Scan for the cell matching the given text and deliver its (x, y) coordinate at center. 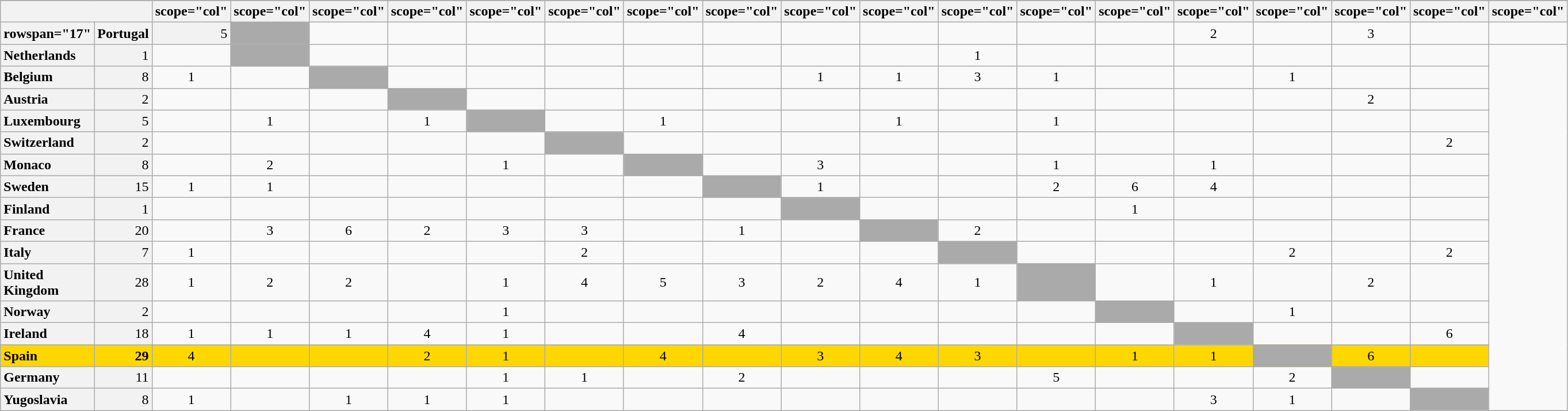
Germany (47, 378)
Spain (47, 356)
15 (123, 187)
rowspan="17" (47, 33)
Portugal (123, 33)
Finland (47, 208)
11 (123, 378)
Belgium (47, 77)
28 (123, 282)
Yugoslavia (47, 399)
18 (123, 334)
Austria (47, 99)
20 (123, 230)
France (47, 230)
7 (123, 252)
Sweden (47, 187)
Ireland (47, 334)
Italy (47, 252)
Luxembourg (47, 121)
Switzerland (47, 143)
United Kingdom (47, 282)
Norway (47, 312)
Netherlands (47, 55)
Monaco (47, 165)
29 (123, 356)
